For the text-containing cell, return its midpoint in [x, y] coordinate format. 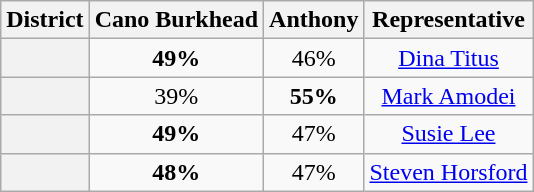
48% [176, 172]
Anthony [314, 20]
Dina Titus [448, 58]
Steven Horsford [448, 172]
46% [314, 58]
Representative [448, 20]
Susie Lee [448, 134]
District [45, 20]
39% [176, 96]
Cano Burkhead [176, 20]
55% [314, 96]
Mark Amodei [448, 96]
